Extract the [X, Y] coordinate from the center of the cell holding the provided text.  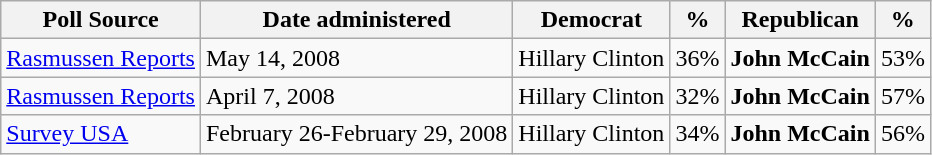
February 26-February 29, 2008 [356, 134]
Republican [800, 20]
53% [902, 58]
Date administered [356, 20]
57% [902, 96]
Survey USA [101, 134]
Poll Source [101, 20]
April 7, 2008 [356, 96]
36% [698, 58]
Democrat [592, 20]
May 14, 2008 [356, 58]
32% [698, 96]
34% [698, 134]
56% [902, 134]
